Locate the cell with the specified text and output its [x, y] center coordinate. 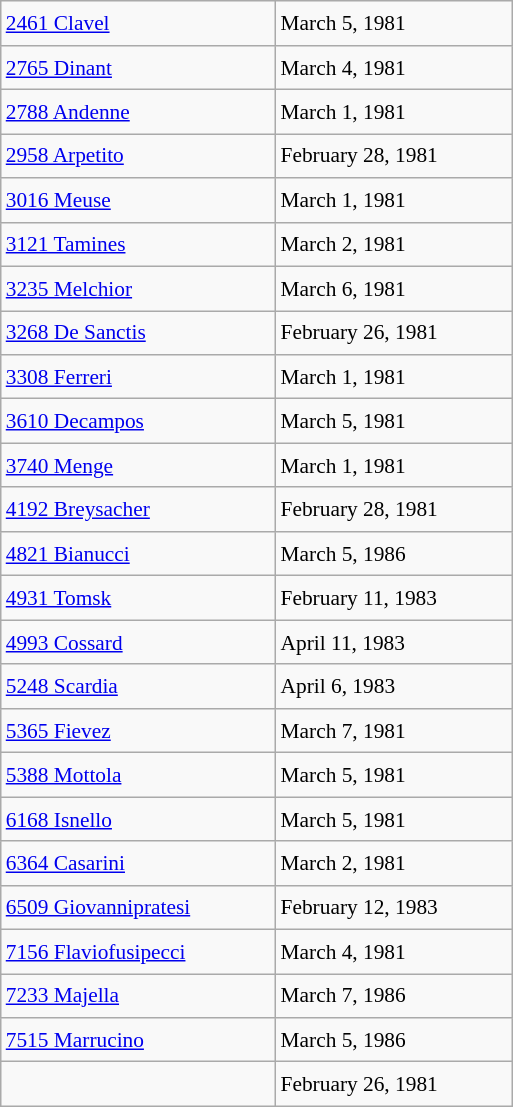
February 11, 1983 [394, 598]
7515 Marrucino [138, 1040]
5248 Scardia [138, 686]
March 7, 1981 [394, 730]
3235 Melchior [138, 288]
4931 Tomsk [138, 598]
2461 Clavel [138, 23]
7156 Flaviofusipecci [138, 951]
March 6, 1981 [394, 288]
6168 Isnello [138, 819]
7233 Majella [138, 996]
4192 Breysacher [138, 509]
April 6, 1983 [394, 686]
5365 Fievez [138, 730]
6364 Casarini [138, 863]
March 7, 1986 [394, 996]
2958 Arpetito [138, 156]
3121 Tamines [138, 244]
2788 Andenne [138, 112]
3740 Menge [138, 465]
3268 De Sanctis [138, 333]
4993 Cossard [138, 642]
February 12, 1983 [394, 907]
April 11, 1983 [394, 642]
6509 Giovannipratesi [138, 907]
3610 Decampos [138, 421]
3016 Meuse [138, 200]
5388 Mottola [138, 775]
3308 Ferreri [138, 377]
4821 Bianucci [138, 554]
2765 Dinant [138, 67]
